From the cell containing the given text, extract its center point as [X, Y] coordinate. 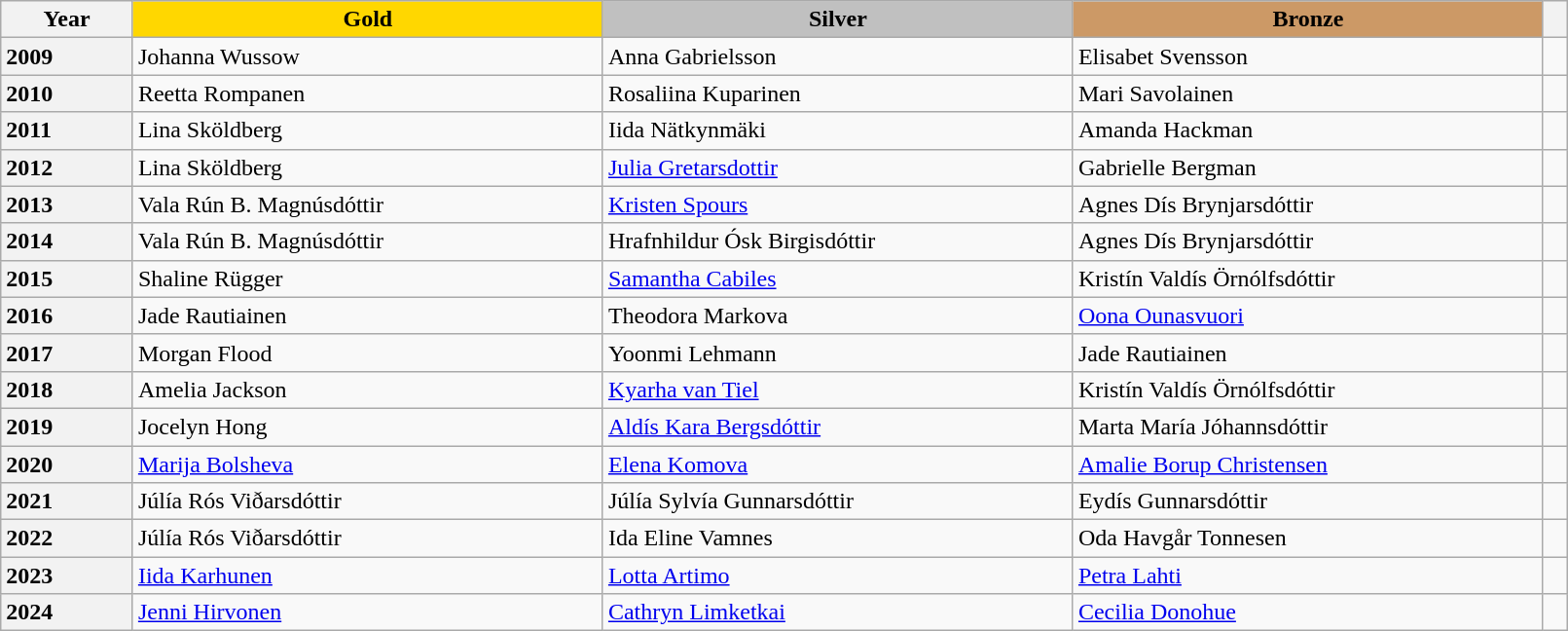
2017 [67, 353]
Amalie Borup Christensen [1308, 464]
Mari Savolainen [1308, 93]
Kyarha van Tiel [837, 390]
Gabrielle Bergman [1308, 167]
Petra Lahti [1308, 575]
2018 [67, 390]
Shaline Rügger [368, 278]
Anna Gabrielsson [837, 56]
Julia Gretarsdottir [837, 167]
Marija Bolsheva [368, 464]
2016 [67, 315]
2015 [67, 278]
Ida Eline Vamnes [837, 538]
2011 [67, 130]
Oda Havgår Tonnesen [1308, 538]
Amanda Hackman [1308, 130]
2020 [67, 464]
2014 [67, 241]
Aldís Kara Bergsdóttir [837, 427]
Elisabet Svensson [1308, 56]
Reetta Rompanen [368, 93]
Silver [837, 19]
Júlía Sylvía Gunnarsdóttir [837, 501]
Eydís Gunnarsdóttir [1308, 501]
Elena Komova [837, 464]
Iida Karhunen [368, 575]
Lotta Artimo [837, 575]
Jocelyn Hong [368, 427]
Morgan Flood [368, 353]
Gold [368, 19]
2010 [67, 93]
Kristen Spours [837, 204]
2022 [67, 538]
Cecilia Donohue [1308, 612]
Cathryn Limketkai [837, 612]
Oona Ounasvuori [1308, 315]
Johanna Wussow [368, 56]
2019 [67, 427]
2023 [67, 575]
Year [67, 19]
Jenni Hirvonen [368, 612]
2009 [67, 56]
Theodora Markova [837, 315]
2013 [67, 204]
2012 [67, 167]
Iida Nätkynmäki [837, 130]
2021 [67, 501]
Marta María Jóhannsdóttir [1308, 427]
2024 [67, 612]
Hrafnhildur Ósk Birgisdóttir [837, 241]
Bronze [1308, 19]
Amelia Jackson [368, 390]
Samantha Cabiles [837, 278]
Rosaliina Kuparinen [837, 93]
Yoonmi Lehmann [837, 353]
